Locate the cell with the specified text and output its (x, y) center coordinate. 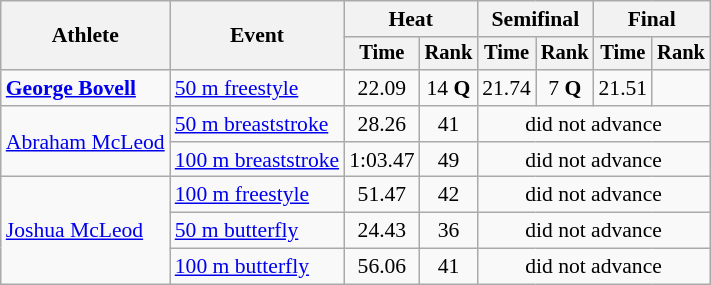
Event (257, 36)
49 (449, 160)
1:03.47 (382, 160)
56.06 (382, 267)
14 Q (449, 88)
Semifinal (535, 19)
100 m breaststroke (257, 160)
51.47 (382, 195)
21.51 (624, 88)
100 m freestyle (257, 195)
42 (449, 195)
50 m freestyle (257, 88)
Athlete (86, 36)
36 (449, 231)
100 m butterfly (257, 267)
21.74 (506, 88)
24.43 (382, 231)
Heat (410, 19)
Joshua McLeod (86, 230)
50 m breaststroke (257, 124)
Final (652, 19)
Abraham McLeod (86, 142)
50 m butterfly (257, 231)
22.09 (382, 88)
7 Q (565, 88)
28.26 (382, 124)
George Bovell (86, 88)
